Detect which cell encompasses the target text, then output its [X, Y] center coordinate. 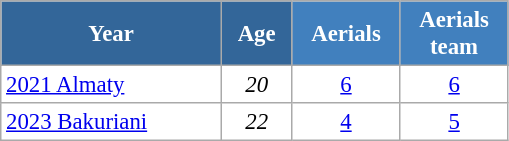
Year [112, 34]
2021 Almaty [112, 85]
4 [346, 122]
Aerials team [454, 34]
2023 Bakuriani [112, 122]
Age [256, 34]
5 [454, 122]
20 [256, 85]
22 [256, 122]
Aerials [346, 34]
